Provide the [X, Y] coordinate of the cell's center where the given text is located.  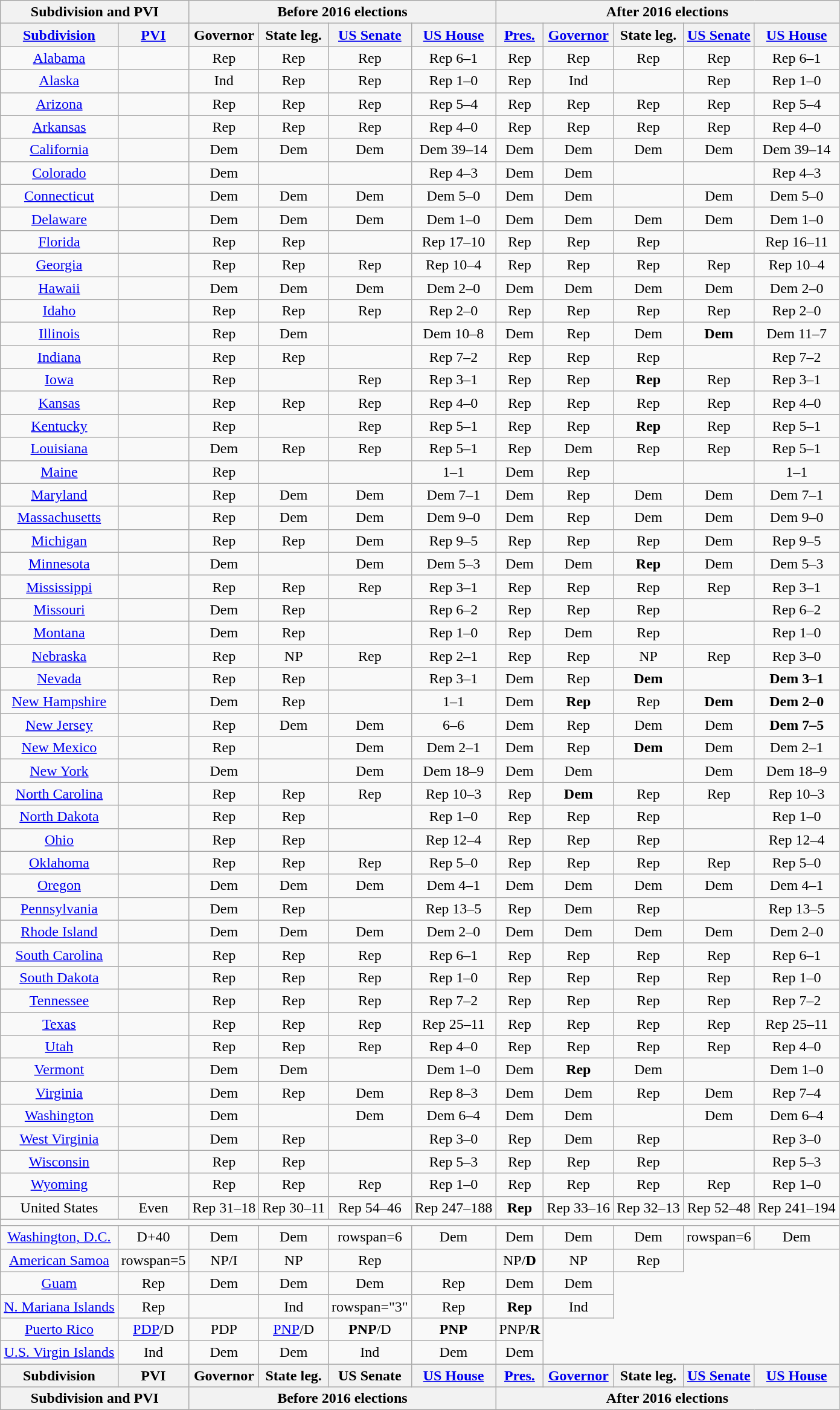
Rep 2–1 [454, 655]
Virginia [59, 1093]
Puerto Rico [59, 1329]
South Carolina [59, 954]
N. Mariana Islands [59, 1306]
Montana [59, 633]
Texas [59, 1024]
Rep 31–18 [224, 1208]
rowspan="3" [370, 1306]
Arkansas [59, 127]
Even [153, 1208]
Dem 11–7 [797, 334]
NP/I [224, 1260]
D+40 [153, 1237]
Pennsylvania [59, 909]
North Dakota [59, 817]
Maine [59, 472]
Rep 17–10 [454, 242]
PNP/R [519, 1329]
Oklahoma [59, 863]
Rep 52–48 [719, 1208]
Colorado [59, 173]
Alaska [59, 81]
Washington [59, 1116]
Dem 7–5 [797, 725]
American Samoa [59, 1260]
NP/D [519, 1260]
Louisiana [59, 449]
Illinois [59, 334]
Rep 241–194 [797, 1208]
Ohio [59, 840]
California [59, 150]
Michigan [59, 541]
Wyoming [59, 1185]
Idaho [59, 311]
U.S. Virgin Islands [59, 1352]
Indiana [59, 357]
Vermont [59, 1070]
Rep 247–188 [454, 1208]
Rep 8–3 [454, 1093]
Arizona [59, 104]
Rep 16–11 [797, 242]
Hawaii [59, 288]
Nevada [59, 679]
United States [59, 1208]
Rep 32–13 [649, 1208]
Wisconsin [59, 1162]
Dem 3–1 [797, 679]
Utah [59, 1047]
PDP/D [153, 1329]
Kansas [59, 403]
North Carolina [59, 794]
Guam [59, 1283]
Mississippi [59, 587]
6–6 [454, 725]
PNP [454, 1329]
Rhode Island [59, 932]
West Virginia [59, 1139]
New Jersey [59, 725]
Oregon [59, 886]
Rep 54–46 [370, 1208]
PDP [224, 1329]
Alabama [59, 58]
Tennessee [59, 1000]
South Dakota [59, 977]
Florida [59, 242]
Rep 33–16 [579, 1208]
Massachusetts [59, 518]
Maryland [59, 495]
Rep 30–11 [293, 1208]
New Mexico [59, 748]
Kentucky [59, 426]
Minnesota [59, 564]
New Hampshire [59, 702]
Connecticut [59, 196]
New York [59, 771]
Rep 7–4 [797, 1093]
Nebraska [59, 655]
Missouri [59, 610]
Washington, D.C. [59, 1237]
Delaware [59, 219]
Georgia [59, 265]
Dem 10–8 [454, 334]
rowspan=5 [153, 1260]
Iowa [59, 380]
